For the text-containing cell, return its midpoint in [x, y] coordinate format. 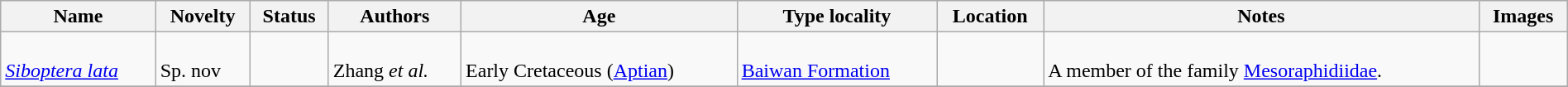
Authors [394, 17]
Images [1523, 17]
Name [78, 17]
Location [991, 17]
Zhang et al. [394, 60]
Baiwan Formation [837, 60]
Siboptera lata [78, 60]
Notes [1261, 17]
Type locality [837, 17]
Status [289, 17]
Age [600, 17]
Sp. nov [203, 60]
Novelty [203, 17]
A member of the family Mesoraphidiidae. [1261, 60]
Early Cretaceous (Aptian) [600, 60]
